Find where the given text appears and provide that cell's center as (x, y) coordinate. 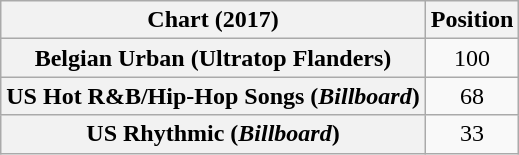
100 (472, 58)
US Rhythmic (Billboard) (213, 134)
Chart (2017) (213, 20)
33 (472, 134)
US Hot R&B/Hip-Hop Songs (Billboard) (213, 96)
68 (472, 96)
Belgian Urban (Ultratop Flanders) (213, 58)
Position (472, 20)
